Extract the (X, Y) coordinate from the center of the cell holding the provided text.  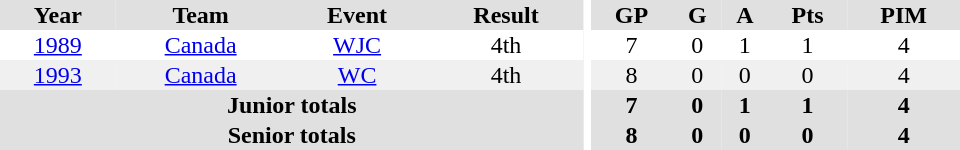
GP (631, 15)
A (745, 15)
Year (58, 15)
Team (201, 15)
1989 (58, 45)
PIM (904, 15)
G (698, 15)
WC (358, 75)
Junior totals (292, 105)
WJC (358, 45)
Result (506, 15)
Event (358, 15)
Senior totals (292, 135)
Pts (808, 15)
1993 (58, 75)
